For the text-containing cell, return its midpoint in [x, y] coordinate format. 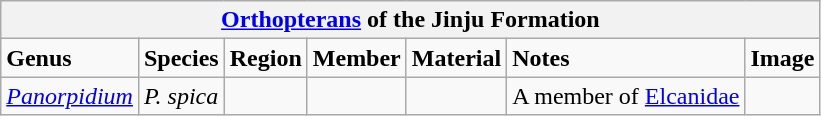
Genus [70, 58]
P. spica [181, 96]
Region [266, 58]
Orthopterans of the Jinju Formation [410, 20]
Species [181, 58]
Material [456, 58]
Notes [626, 58]
A member of Elcanidae [626, 96]
Member [356, 58]
Panorpidium [70, 96]
Image [782, 58]
